Pinpoint the cell where the given text exists, returning its [X, Y] midpoint coordinate. 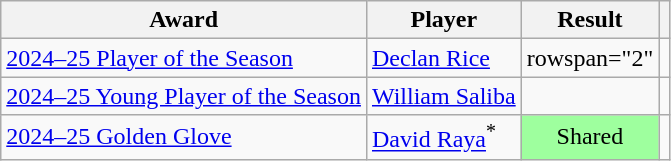
2024–25 Player of the Season [184, 58]
William Saliba [444, 96]
Award [184, 20]
Shared [590, 138]
David Raya* [444, 138]
Player [444, 20]
2024–25 Golden Glove [184, 138]
rowspan="2" [590, 58]
Result [590, 20]
Declan Rice [444, 58]
2024–25 Young Player of the Season [184, 96]
